Search for the cell housing the specified text and yield its [x, y] center coordinate. 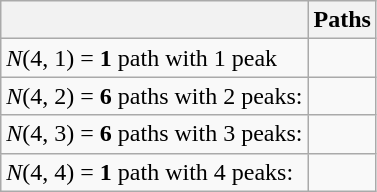
N(4, 1) = 1 path with 1 peak [154, 58]
Paths [342, 20]
N(4, 2) = 6 paths with 2 peaks: [154, 96]
N(4, 4) = 1 path with 4 peaks: [154, 172]
N(4, 3) = 6 paths with 3 peaks: [154, 134]
